Return the [x, y] coordinate for the center point of the cell that contains the specified text.  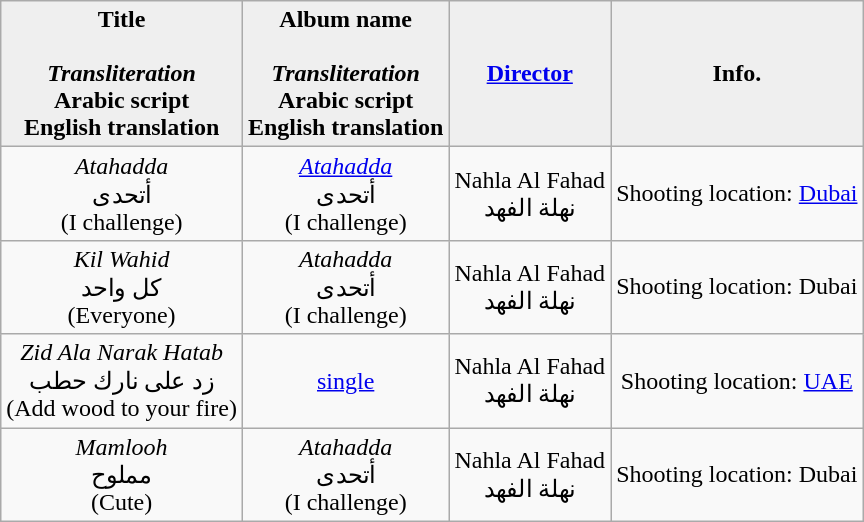
Kil Wahidكل واحد(Everyone) [122, 287]
Director [530, 74]
Album nameTransliterationArabic scriptEnglish translation [345, 74]
Zid Ala Narak Hatabزد على نارك حطب(Add wood to your fire) [122, 381]
Info. [737, 74]
single [345, 381]
TitleTransliterationArabic scriptEnglish translation [122, 74]
Shooting location: UAE [737, 381]
Mamloohمملوح(Cute) [122, 475]
